Detect which cell encompasses the target text, then output its [X, Y] center coordinate. 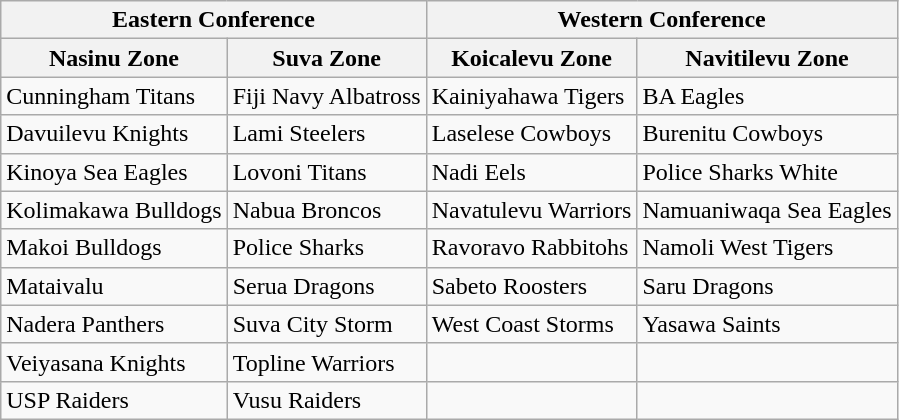
Lovoni Titans [326, 172]
Laselese Cowboys [532, 134]
Nadera Panthers [114, 324]
Kolimakawa Bulldogs [114, 210]
Nadi Eels [532, 172]
Topline Warriors [326, 362]
Davuilevu Knights [114, 134]
West Coast Storms [532, 324]
Serua Dragons [326, 286]
Veiyasana Knights [114, 362]
Koicalevu Zone [532, 58]
Western Conference [662, 20]
Saru Dragons [767, 286]
Police Sharks White [767, 172]
Sabeto Roosters [532, 286]
Suva City Storm [326, 324]
Mataivalu [114, 286]
Suva Zone [326, 58]
Kainiyahawa Tigers [532, 96]
BA Eagles [767, 96]
Namuaniwaqa Sea Eagles [767, 210]
USP Raiders [114, 400]
Navatulevu Warriors [532, 210]
Yasawa Saints [767, 324]
Kinoya Sea Eagles [114, 172]
Fiji Navy Albatross [326, 96]
Nasinu Zone [114, 58]
Police Sharks [326, 248]
Burenitu Cowboys [767, 134]
Vusu Raiders [326, 400]
Ravoravo Rabbitohs [532, 248]
Cunningham Titans [114, 96]
Eastern Conference [214, 20]
Makoi Bulldogs [114, 248]
Namoli West Tigers [767, 248]
Lami Steelers [326, 134]
Navitilevu Zone [767, 58]
Nabua Broncos [326, 210]
